For the text-containing cell, return its midpoint in (X, Y) coordinate format. 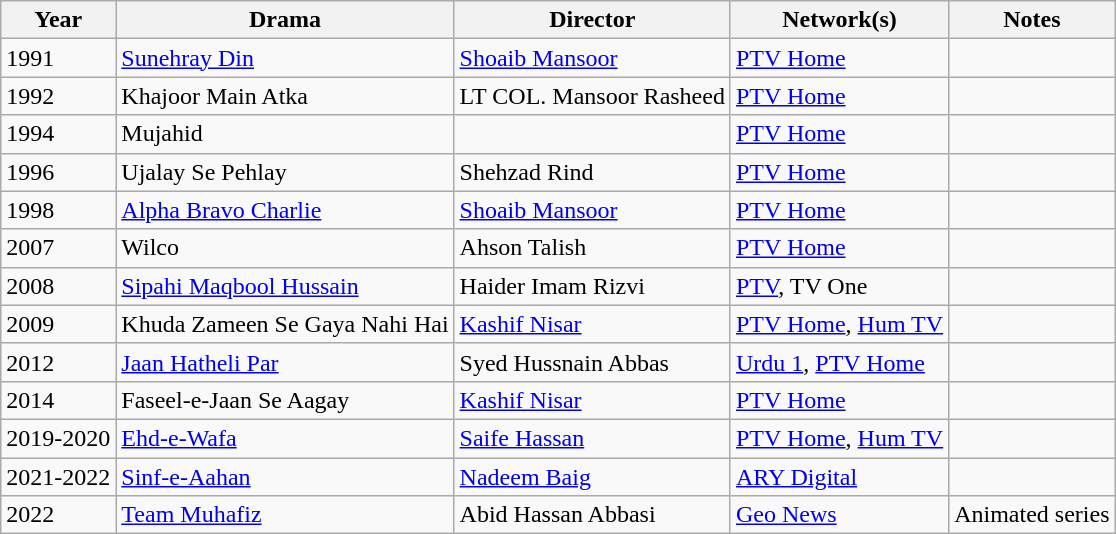
2009 (58, 324)
Jaan Hatheli Par (285, 362)
Ujalay Se Pehlay (285, 172)
Khajoor Main Atka (285, 96)
1998 (58, 210)
Ehd-e-Wafa (285, 438)
2012 (58, 362)
Sinf-e-Aahan (285, 477)
Network(s) (839, 20)
Animated series (1032, 515)
2021-2022 (58, 477)
1992 (58, 96)
Faseel-e-Jaan Se Aagay (285, 400)
Team Muhafiz (285, 515)
Ahson Talish (592, 248)
Sipahi Maqbool Hussain (285, 286)
Syed Hussnain Abbas (592, 362)
Geo News (839, 515)
2007 (58, 248)
Saife Hassan (592, 438)
1996 (58, 172)
Wilco (285, 248)
ARY Digital (839, 477)
Drama (285, 20)
Urdu 1, PTV Home (839, 362)
2019-2020 (58, 438)
Director (592, 20)
Notes (1032, 20)
Abid Hassan Abbasi (592, 515)
Mujahid (285, 134)
Year (58, 20)
Sunehray Din (285, 58)
PTV, TV One (839, 286)
Khuda Zameen Se Gaya Nahi Hai (285, 324)
2008 (58, 286)
2022 (58, 515)
Alpha Bravo Charlie (285, 210)
1994 (58, 134)
1991 (58, 58)
2014 (58, 400)
LT COL. Mansoor Rasheed (592, 96)
Shehzad Rind (592, 172)
Nadeem Baig (592, 477)
Haider Imam Rizvi (592, 286)
